Output the (X, Y) coordinate of the center of the cell containing the given text.  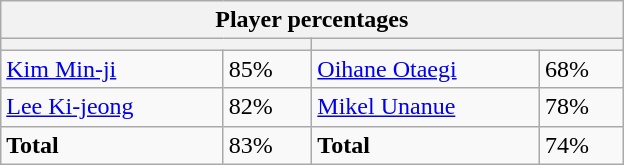
82% (268, 107)
Lee Ki-jeong (112, 107)
Oihane Otaegi (426, 69)
Player percentages (312, 20)
74% (580, 145)
Kim Min-ji (112, 69)
Mikel Unanue (426, 107)
78% (580, 107)
68% (580, 69)
85% (268, 69)
83% (268, 145)
